Detect which cell encompasses the target text, then output its (X, Y) center coordinate. 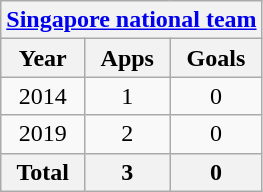
2019 (43, 134)
1 (128, 96)
Goals (216, 58)
Year (43, 58)
Total (43, 172)
2014 (43, 96)
3 (128, 172)
2 (128, 134)
Apps (128, 58)
Singapore national team (132, 20)
